Capture the cell that displays the provided text and extract its (X, Y) central coordinate. 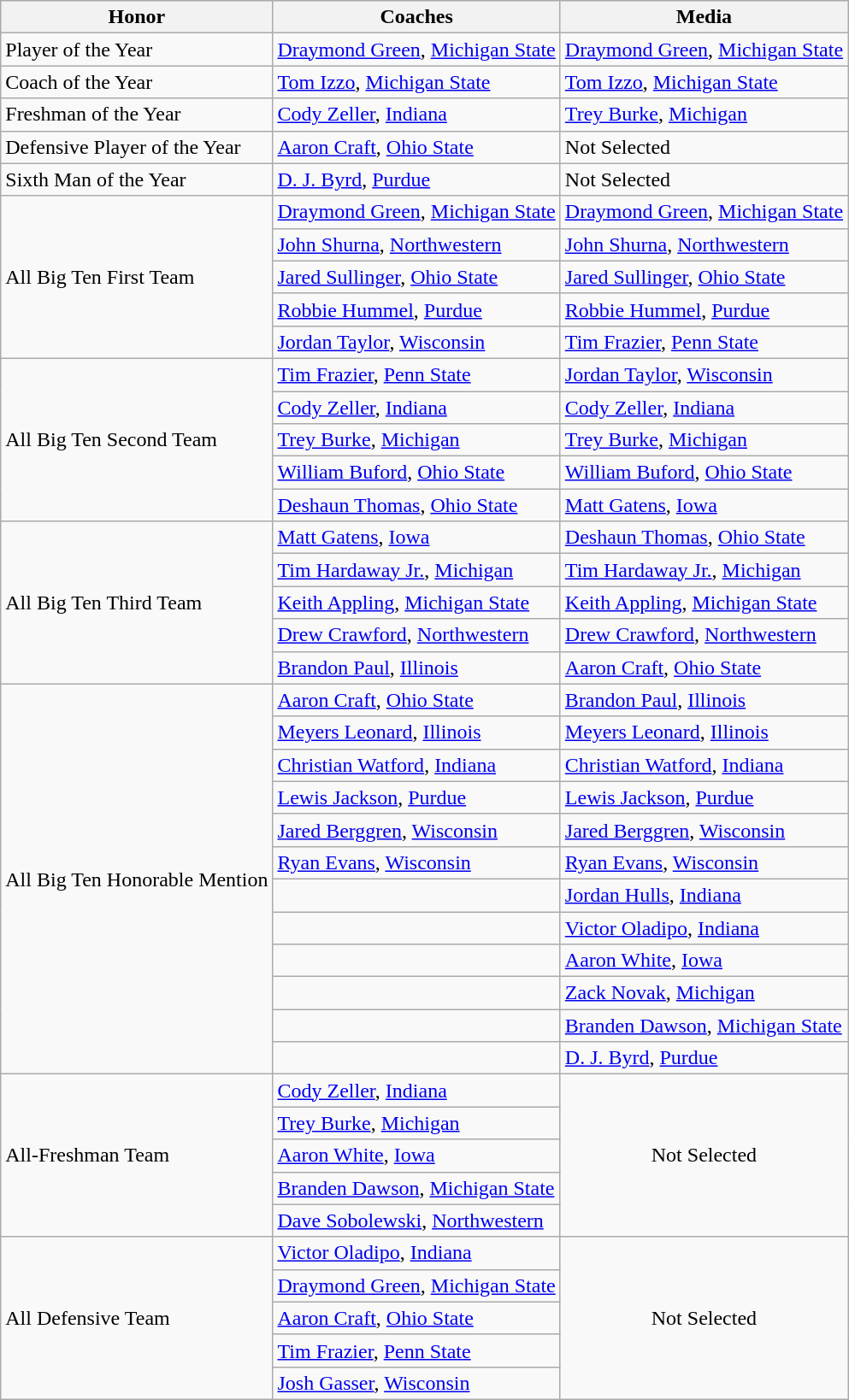
Zack Novak, Michigan (704, 993)
Media (704, 17)
All Defensive Team (137, 1318)
Player of the Year (137, 50)
Josh Gasser, Wisconsin (416, 1383)
Sixth Man of the Year (137, 179)
Defensive Player of the Year (137, 147)
Jordan Hulls, Indiana (704, 895)
Dave Sobolewski, Northwestern (416, 1221)
All Big Ten Second Team (137, 439)
All Big Ten Third Team (137, 603)
Honor (137, 17)
All-Freshman Team (137, 1156)
All Big Ten Honorable Mention (137, 879)
All Big Ten First Team (137, 277)
Freshman of the Year (137, 115)
Coaches (416, 17)
Coach of the Year (137, 82)
